Scan for the cell matching the given text and deliver its [X, Y] coordinate at center. 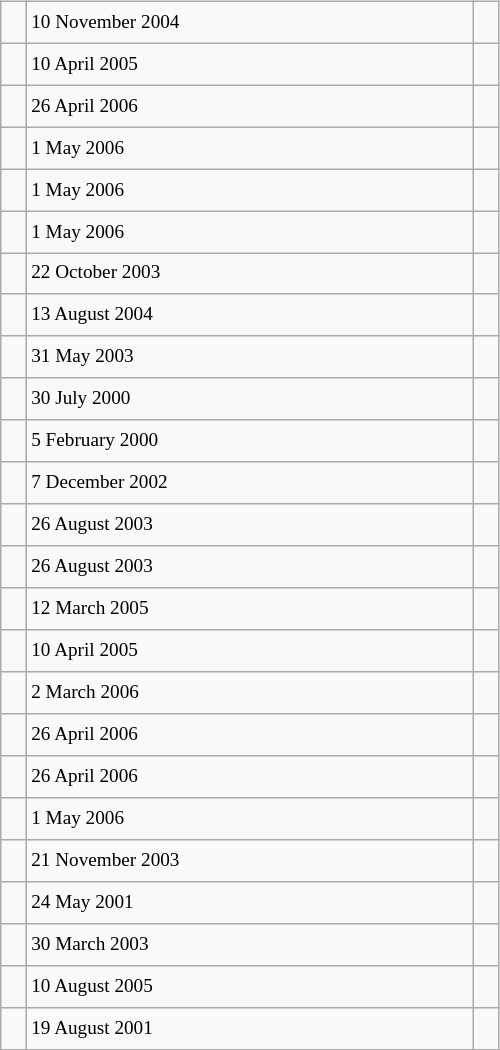
24 May 2001 [250, 902]
5 February 2000 [250, 441]
21 November 2003 [250, 861]
30 March 2003 [250, 944]
30 July 2000 [250, 399]
10 November 2004 [250, 22]
2 March 2006 [250, 693]
12 March 2005 [250, 609]
7 December 2002 [250, 483]
31 May 2003 [250, 357]
22 October 2003 [250, 274]
19 August 2001 [250, 1028]
13 August 2004 [250, 315]
10 August 2005 [250, 986]
